Find where the given text appears and provide that cell's center as (X, Y) coordinate. 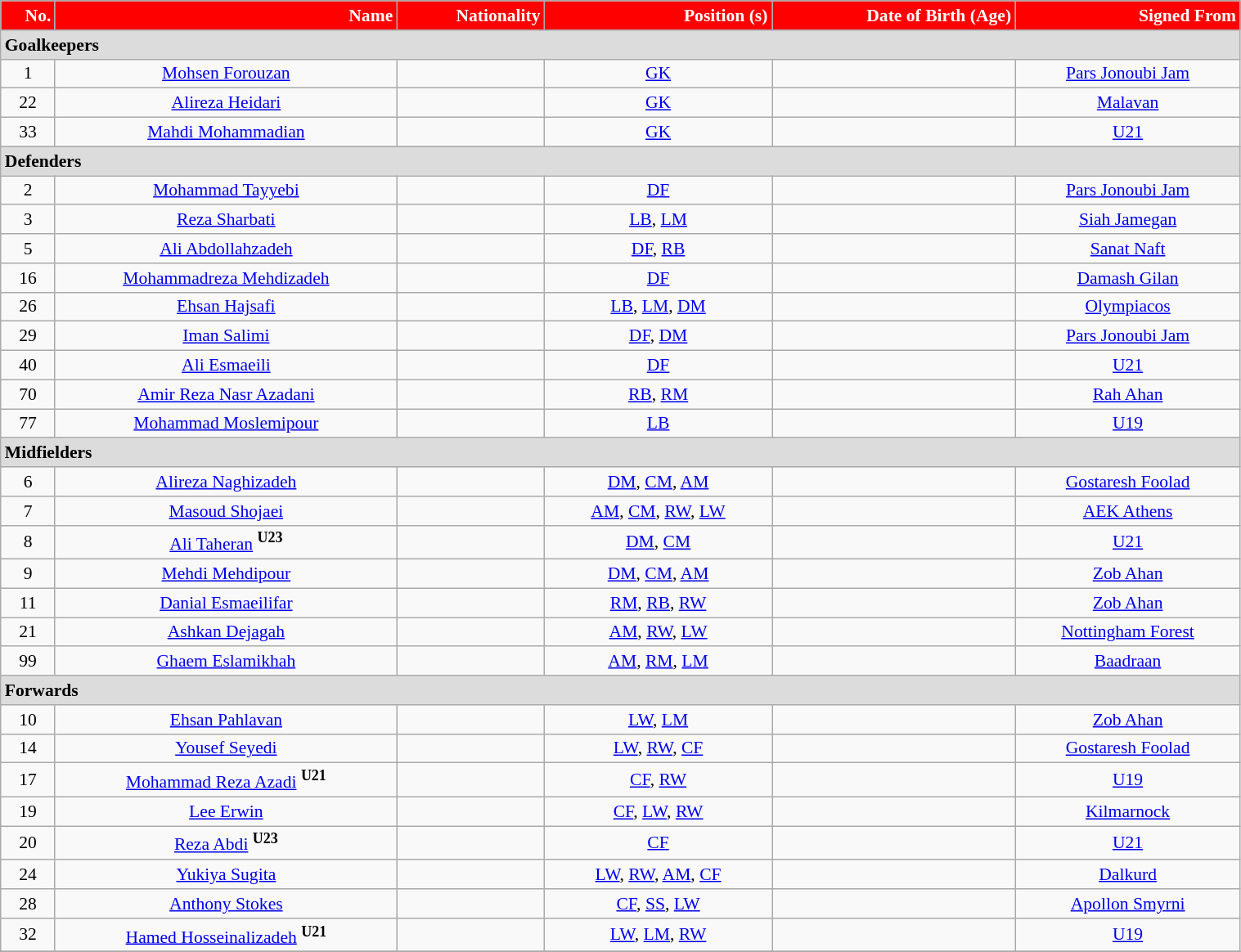
Apollon Smyrni (1127, 904)
AEK Athens (1127, 511)
Reza Abdi U23 (226, 842)
DF, DM (659, 336)
Anthony Stokes (226, 904)
CF, RW (659, 780)
LB, LM (659, 220)
Damash Gilan (1127, 278)
Danial Esmaeilifar (226, 603)
77 (28, 424)
24 (28, 874)
AM, CM, RW, LW (659, 511)
Name (226, 16)
1 (28, 74)
Rah Ahan (1127, 394)
Signed From (1127, 16)
14 (28, 748)
Mohammad Moslemipour (226, 424)
Mahdi Mohammadian (226, 132)
CF, SS, LW (659, 904)
Ehsan Pahlavan (226, 720)
21 (28, 632)
8 (28, 541)
Goalkeepers (620, 45)
AM, RM, LM (659, 662)
17 (28, 780)
Olympiacos (1127, 307)
Yukiya Sugita (226, 874)
Reza Sharbati (226, 220)
32 (28, 936)
RB, RM (659, 394)
Date of Birth (Age) (894, 16)
Nottingham Forest (1127, 632)
6 (28, 482)
11 (28, 603)
Alireza Heidari (226, 103)
10 (28, 720)
3 (28, 220)
Iman Salimi (226, 336)
Mehdi Mehdipour (226, 574)
29 (28, 336)
99 (28, 662)
Malavan (1127, 103)
70 (28, 394)
No. (28, 16)
Amir Reza Nasr Azadani (226, 394)
Ashkan Dejagah (226, 632)
2 (28, 191)
19 (28, 811)
Nationality (470, 16)
Defenders (620, 161)
LB, LM, DM (659, 307)
40 (28, 366)
Alireza Naghizadeh (226, 482)
Ali Abdollahzadeh (226, 249)
CF (659, 842)
RM, RB, RW (659, 603)
Baadraan (1127, 662)
Siah Jamegan (1127, 220)
Mohammad Tayyebi (226, 191)
7 (28, 511)
Dalkurd (1127, 874)
LW, RW, CF (659, 748)
22 (28, 103)
Yousef Seyedi (226, 748)
33 (28, 132)
Ghaem Eslamikhah (226, 662)
DM, CM (659, 541)
Mohammadreza Mehdizadeh (226, 278)
Mohsen Forouzan (226, 74)
LW, LM, RW (659, 936)
Kilmarnock (1127, 811)
CF, LW, RW (659, 811)
16 (28, 278)
9 (28, 574)
AM, RW, LW (659, 632)
5 (28, 249)
LW, LM (659, 720)
Midfielders (620, 453)
Ali Taheran U23 (226, 541)
Masoud Shojaei (226, 511)
26 (28, 307)
Mohammad Reza Azadi U21 (226, 780)
Hamed Hosseinalizadeh U21 (226, 936)
28 (28, 904)
Position (s) (659, 16)
LB (659, 424)
Sanat Naft (1127, 249)
Forwards (620, 690)
20 (28, 842)
Lee Erwin (226, 811)
Ali Esmaeili (226, 366)
Ehsan Hajsafi (226, 307)
LW, RW, AM, CF (659, 874)
DF, RB (659, 249)
